Scan for the cell matching the given text and deliver its (x, y) coordinate at center. 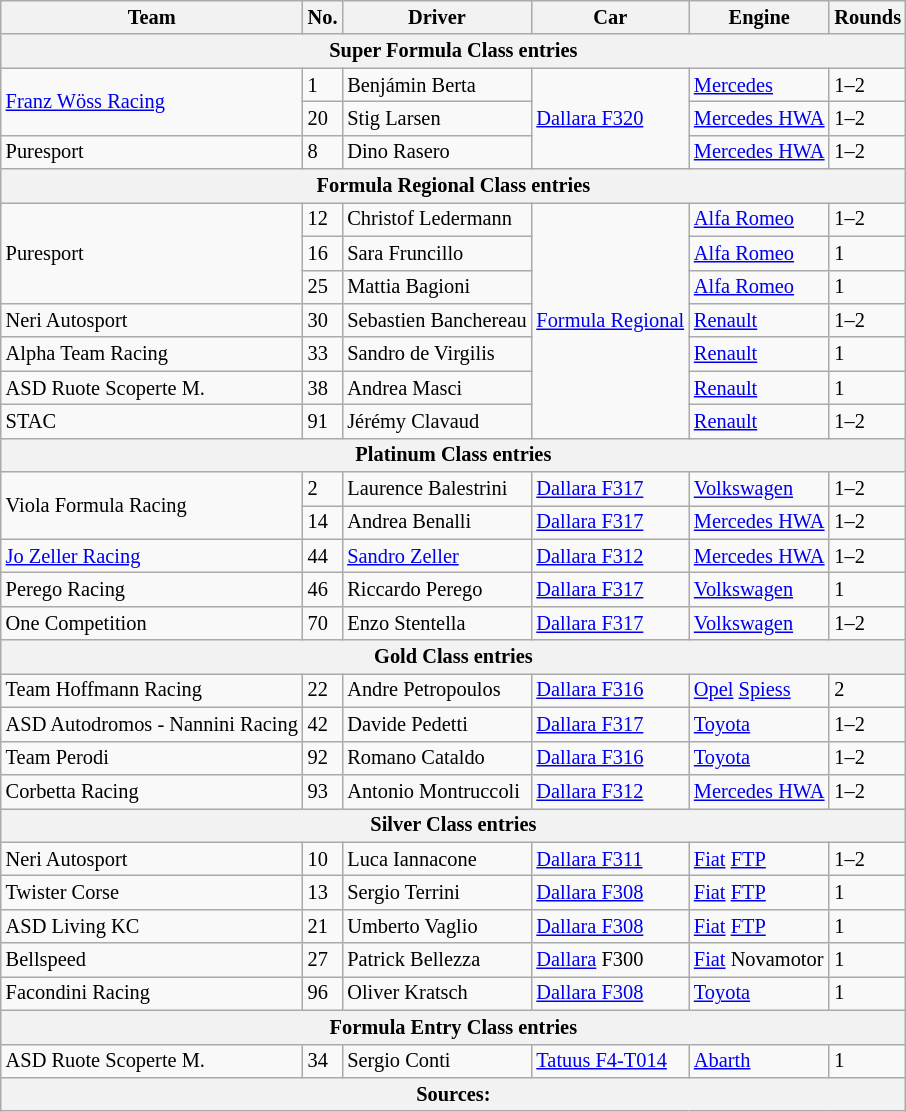
Andrea Benalli (436, 522)
Viola Formula Racing (152, 506)
Sergio Terrini (436, 892)
Perego Racing (152, 589)
Dallara F300 (610, 960)
96 (323, 993)
Fiat Novamotor (759, 960)
Jérémy Clavaud (436, 421)
30 (323, 320)
42 (323, 724)
Engine (759, 17)
27 (323, 960)
Dino Rasero (436, 152)
Sergio Conti (436, 1061)
Tatuus F4-T014 (610, 1061)
Car (610, 17)
38 (323, 388)
Jo Zeller Racing (152, 556)
Rounds (868, 17)
One Competition (152, 623)
Gold Class entries (454, 657)
Team (152, 17)
Mattia Bagioni (436, 287)
Dallara F311 (610, 859)
12 (323, 219)
8 (323, 152)
Antonio Montruccoli (436, 791)
Riccardo Perego (436, 589)
Formula Entry Class entries (454, 1027)
20 (323, 118)
Twister Corse (152, 892)
13 (323, 892)
Benjámin Berta (436, 85)
Dallara F320 (610, 118)
Oliver Kratsch (436, 993)
Sara Fruncillo (436, 253)
21 (323, 926)
44 (323, 556)
Romano Cataldo (436, 758)
14 (323, 522)
33 (323, 354)
No. (323, 17)
Formula Regional Class entries (454, 186)
Corbetta Racing (152, 791)
Patrick Bellezza (436, 960)
Sandro Zeller (436, 556)
Laurence Balestrini (436, 489)
Andre Petropoulos (436, 690)
Mercedes (759, 85)
Formula Regional (610, 320)
Sandro de Virgilis (436, 354)
Opel Spiess (759, 690)
16 (323, 253)
91 (323, 421)
Franz Wöss Racing (152, 102)
34 (323, 1061)
Facondini Racing (152, 993)
Sources: (454, 1094)
22 (323, 690)
STAC (152, 421)
10 (323, 859)
Platinum Class entries (454, 455)
ASD Autodromos - Nannini Racing (152, 724)
Sebastien Banchereau (436, 320)
25 (323, 287)
Silver Class entries (454, 825)
93 (323, 791)
70 (323, 623)
Super Formula Class entries (454, 51)
92 (323, 758)
Alpha Team Racing (152, 354)
Andrea Masci (436, 388)
Enzo Stentella (436, 623)
Davide Pedetti (436, 724)
Bellspeed (152, 960)
Luca Iannacone (436, 859)
Stig Larsen (436, 118)
Umberto Vaglio (436, 926)
Christof Ledermann (436, 219)
46 (323, 589)
Team Hoffmann Racing (152, 690)
Driver (436, 17)
Team Perodi (152, 758)
Abarth (759, 1061)
ASD Living KC (152, 926)
